Determine the [x, y] coordinate at the center of the cell enclosing the given text.  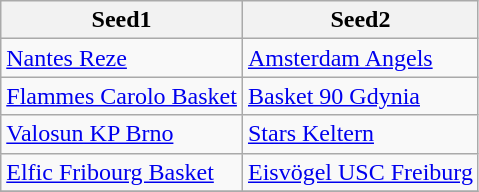
Flammes Carolo Basket [122, 96]
Seed2 [360, 20]
Eisvögel USC Freiburg [360, 172]
Amsterdam Angels [360, 58]
Valosun KP Brno [122, 134]
Basket 90 Gdynia [360, 96]
Nantes Reze [122, 58]
Stars Keltern [360, 134]
Elfic Fribourg Basket [122, 172]
Seed1 [122, 20]
